Detect which cell encompasses the target text, then output its [X, Y] center coordinate. 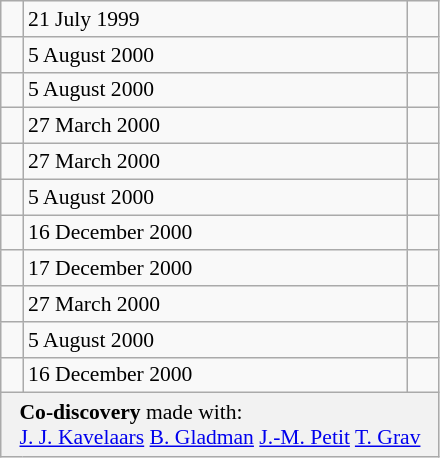
21 July 1999 [215, 19]
17 December 2000 [215, 269]
Co-discovery made with: J. J. Kavelaars B. Gladman J.-M. Petit T. Grav [220, 425]
